Search for the cell housing the specified text and yield its [X, Y] center coordinate. 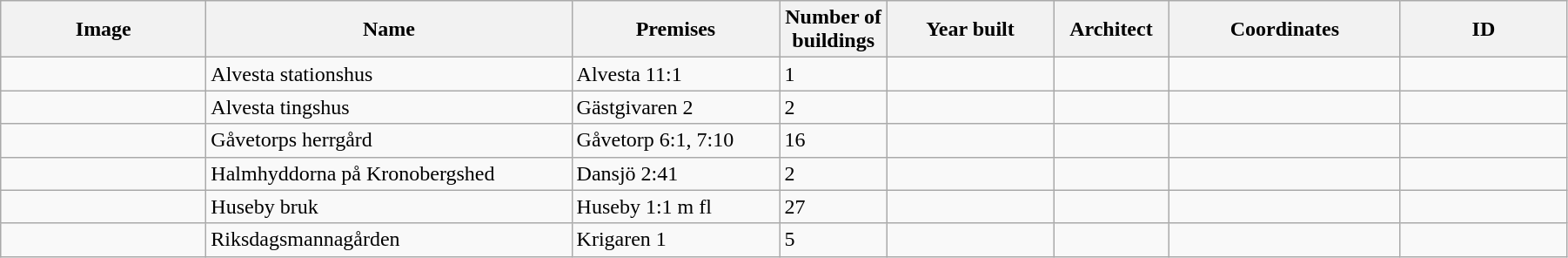
Huseby bruk [389, 207]
Alvesta tingshus [389, 107]
Alvesta 11:1 [675, 74]
Name [389, 30]
Gåvetorps herrgård [389, 140]
16 [834, 140]
Krigaren 1 [675, 240]
Dansjö 2:41 [675, 173]
5 [834, 240]
Riksdagsmannagården [389, 240]
ID [1483, 30]
Huseby 1:1 m fl [675, 207]
Coordinates [1284, 30]
Number ofbuildings [834, 30]
Gästgivaren 2 [675, 107]
Year built [969, 30]
Gåvetorp 6:1, 7:10 [675, 140]
Halmhyddorna på Kronobergshed [389, 173]
Architect [1110, 30]
1 [834, 74]
Alvesta stationshus [389, 74]
Image [104, 30]
Premises [675, 30]
27 [834, 207]
